Determine the [x, y] coordinate at the center of the cell enclosing the given text.  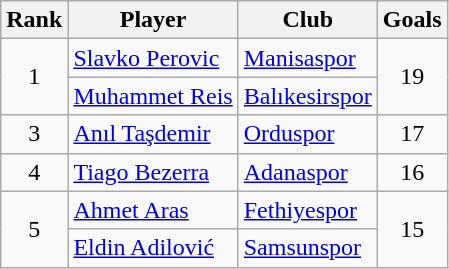
3 [34, 134]
Balıkesirspor [308, 96]
Manisaspor [308, 58]
Anıl Taşdemir [153, 134]
Tiago Bezerra [153, 172]
Orduspor [308, 134]
Eldin Adilović [153, 248]
Samsunspor [308, 248]
5 [34, 229]
1 [34, 77]
Adanaspor [308, 172]
17 [412, 134]
Slavko Perovic [153, 58]
15 [412, 229]
Fethiyespor [308, 210]
Rank [34, 20]
Ahmet Aras [153, 210]
Club [308, 20]
16 [412, 172]
19 [412, 77]
Player [153, 20]
4 [34, 172]
Goals [412, 20]
Muhammet Reis [153, 96]
